For the text-containing cell, return its midpoint in (X, Y) coordinate format. 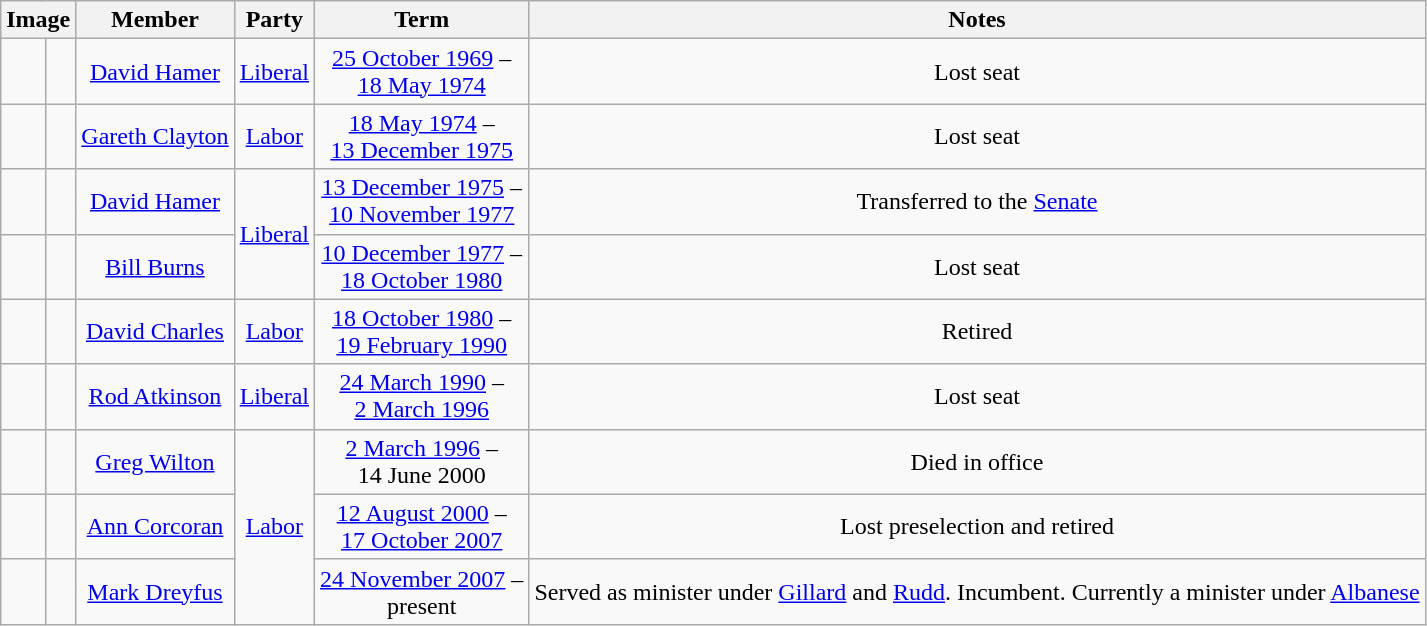
Rod Atkinson (155, 396)
Died in office (977, 462)
24 March 1990 –2 March 1996 (422, 396)
Notes (977, 20)
Term (422, 20)
David Charles (155, 332)
Ann Corcoran (155, 526)
Gareth Clayton (155, 136)
Served as minister under Gillard and Rudd. Incumbent. Currently a minister under Albanese (977, 592)
24 November 2007 –present (422, 592)
Image (38, 20)
Greg Wilton (155, 462)
13 December 1975 –10 November 1977 (422, 202)
Bill Burns (155, 266)
18 May 1974 –13 December 1975 (422, 136)
Mark Dreyfus (155, 592)
2 March 1996 –14 June 2000 (422, 462)
10 December 1977 –18 October 1980 (422, 266)
Transferred to the Senate (977, 202)
Lost preselection and retired (977, 526)
Party (274, 20)
12 August 2000 –17 October 2007 (422, 526)
Retired (977, 332)
25 October 1969 –18 May 1974 (422, 72)
18 October 1980 –19 February 1990 (422, 332)
Member (155, 20)
